Capture the cell that displays the provided text and extract its [x, y] central coordinate. 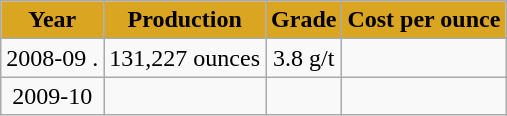
2009-10 [52, 96]
Cost per ounce [424, 20]
Production [185, 20]
Grade [304, 20]
Year [52, 20]
2008-09 . [52, 58]
3.8 g/t [304, 58]
131,227 ounces [185, 58]
